Return (x, y) of the center of cell containing provided text 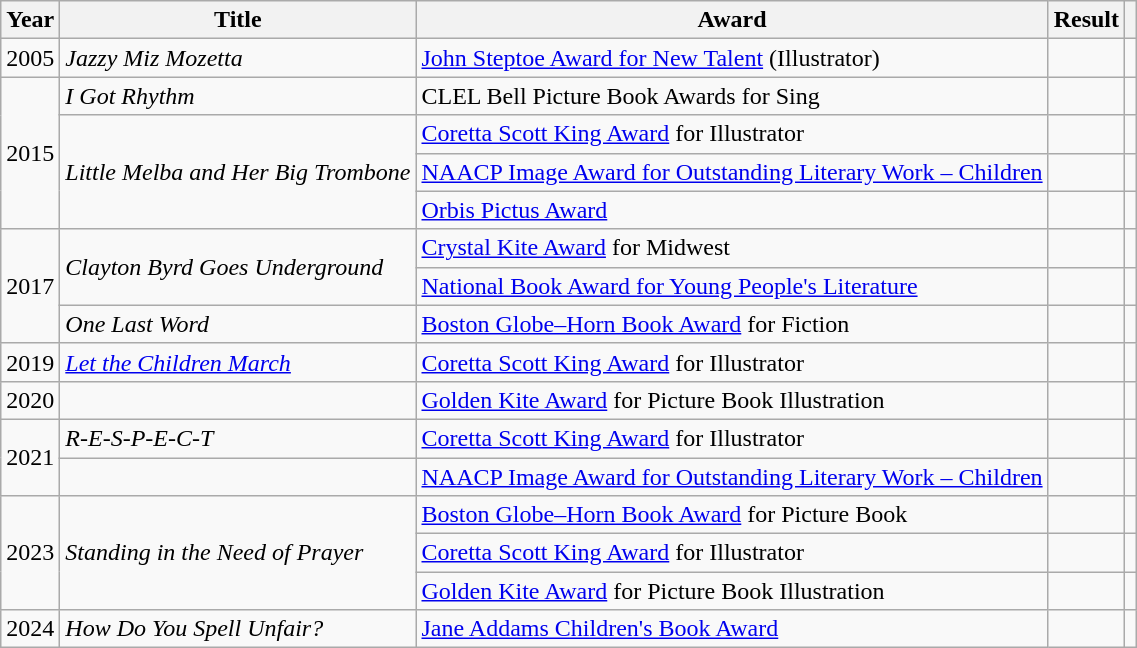
How Do You Spell Unfair? (238, 629)
Standing in the Need of Prayer (238, 553)
Jane Addams Children's Book Award (732, 629)
CLEL Bell Picture Book Awards for Sing (732, 96)
Jazzy Miz Mozetta (238, 58)
2024 (30, 629)
Boston Globe–Horn Book Award for Fiction (732, 324)
R-E-S-P-E-C-T (238, 438)
Little Melba and Her Big Trombone (238, 172)
I Got Rhythm (238, 96)
2005 (30, 58)
Orbis Pictus Award (732, 210)
Year (30, 20)
Boston Globe–Horn Book Award for Picture Book (732, 515)
2021 (30, 457)
Clayton Byrd Goes Underground (238, 267)
One Last Word (238, 324)
John Steptoe Award for New Talent (Illustrator) (732, 58)
2015 (30, 153)
Crystal Kite Award for Midwest (732, 248)
Title (238, 20)
2019 (30, 362)
2017 (30, 286)
2023 (30, 553)
Award (732, 20)
Result (1086, 20)
National Book Award for Young People's Literature (732, 286)
2020 (30, 400)
Let the Children March (238, 362)
